Return the (x, y) coordinate for the center point of the cell that contains the specified text.  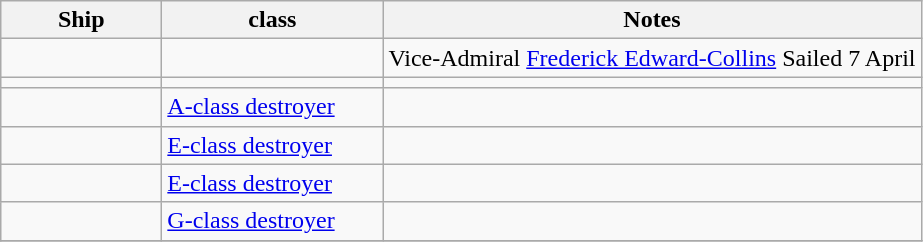
A-class destroyer (272, 107)
Notes (652, 20)
Ship (82, 20)
Vice-Admiral Frederick Edward-Collins Sailed 7 April (652, 58)
class (272, 20)
G-class destroyer (272, 221)
